From the cell containing the given text, extract its center point as (x, y) coordinate. 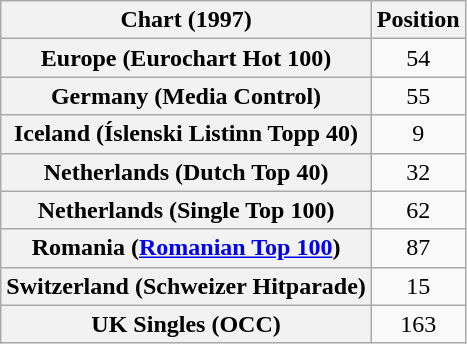
Netherlands (Single Top 100) (186, 210)
Iceland (Íslenski Listinn Topp 40) (186, 134)
15 (418, 286)
54 (418, 58)
9 (418, 134)
Europe (Eurochart Hot 100) (186, 58)
163 (418, 324)
62 (418, 210)
Romania (Romanian Top 100) (186, 248)
87 (418, 248)
Chart (1997) (186, 20)
Germany (Media Control) (186, 96)
55 (418, 96)
32 (418, 172)
Netherlands (Dutch Top 40) (186, 172)
UK Singles (OCC) (186, 324)
Position (418, 20)
Switzerland (Schweizer Hitparade) (186, 286)
